Determine the [x, y] coordinate at the center of the cell enclosing the given text.  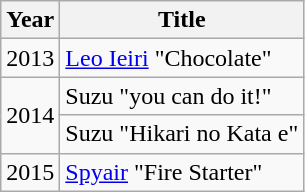
2015 [30, 172]
Suzu "Hikari no Kata e" [182, 134]
2014 [30, 115]
Spyair "Fire Starter" [182, 172]
Year [30, 20]
Suzu "you can do it!" [182, 96]
Title [182, 20]
Leo Ieiri "Chocolate" [182, 58]
2013 [30, 58]
